Identify which cell holds the provided text, then report its [X, Y] central coordinate. 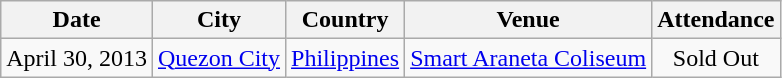
City [218, 20]
Country [346, 20]
Quezon City [218, 58]
Attendance [716, 20]
Venue [528, 20]
Date [77, 20]
Philippines [346, 58]
April 30, 2013 [77, 58]
Smart Araneta Coliseum [528, 58]
Sold Out [716, 58]
